Pinpoint the cell where the given text exists, returning its [x, y] midpoint coordinate. 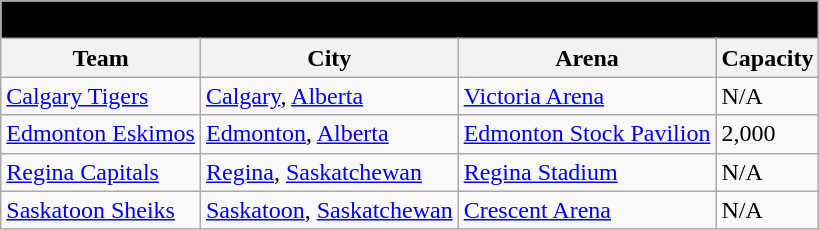
1921–22 Western Canada Hockey League [410, 20]
2,000 [768, 134]
Team [101, 58]
Crescent Arena [587, 210]
Edmonton Stock Pavilion [587, 134]
Edmonton, Alberta [329, 134]
Edmonton Eskimos [101, 134]
Regina Capitals [101, 172]
Calgary, Alberta [329, 96]
Regina Stadium [587, 172]
Calgary Tigers [101, 96]
Saskatoon, Saskatchewan [329, 210]
Victoria Arena [587, 96]
Arena [587, 58]
Saskatoon Sheiks [101, 210]
Capacity [768, 58]
Regina, Saskatchewan [329, 172]
City [329, 58]
